Output the (X, Y) coordinate of the center of the cell containing the given text.  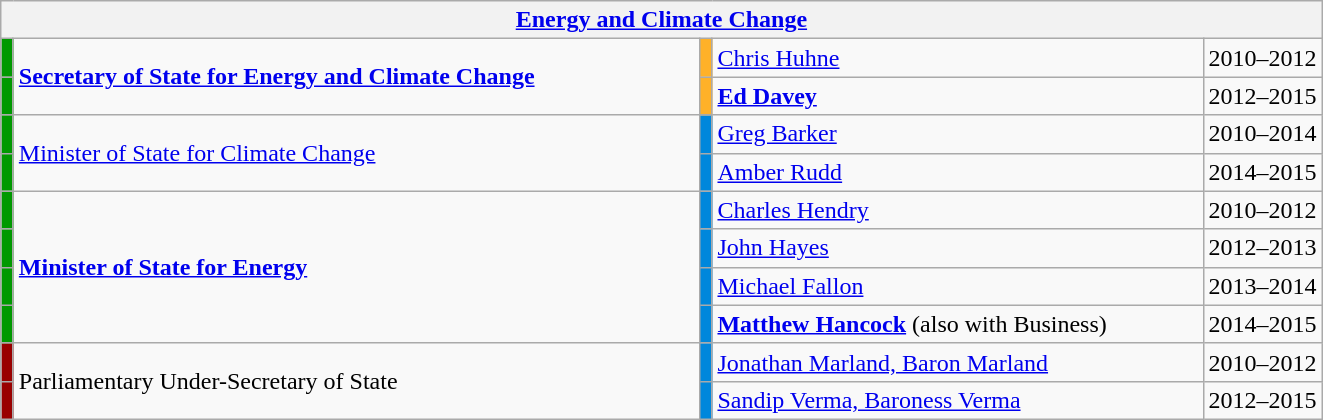
2013–2014 (1262, 286)
Ed Davey (958, 96)
John Hayes (958, 248)
Michael Fallon (958, 286)
Matthew Hancock (also with Business) (958, 324)
Minister of State for Climate Change (356, 153)
Minister of State for Energy (356, 267)
Energy and Climate Change (662, 20)
2010–2014 (1262, 134)
Charles Hendry (958, 210)
Parliamentary Under-Secretary of State (356, 381)
Sandip Verma, Baroness Verma (958, 400)
Chris Huhne (958, 58)
Greg Barker (958, 134)
Amber Rudd (958, 172)
2012–2013 (1262, 248)
Secretary of State for Energy and Climate Change (356, 77)
Jonathan Marland, Baron Marland (958, 362)
